Return the [x, y] coordinate for the center point of the cell that contains the specified text.  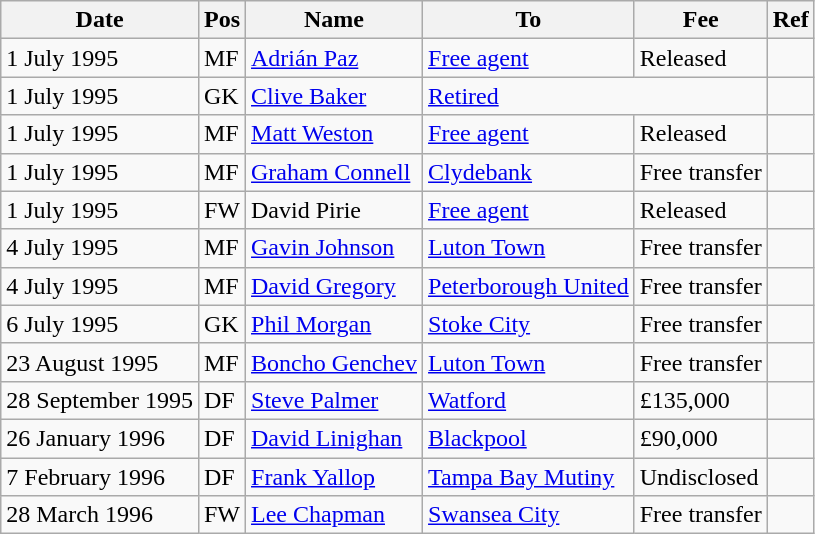
Name [334, 20]
Blackpool [529, 438]
Clydebank [529, 172]
26 January 1996 [100, 438]
£90,000 [700, 438]
Adrián Paz [334, 58]
Tampa Bay Mutiny [529, 477]
Swansea City [529, 515]
Fee [700, 20]
28 March 1996 [100, 515]
Steve Palmer [334, 400]
Frank Yallop [334, 477]
Phil Morgan [334, 324]
23 August 1995 [100, 362]
Matt Weston [334, 134]
Watford [529, 400]
Pos [222, 20]
Undisclosed [700, 477]
Gavin Johnson [334, 248]
To [529, 20]
David Pirie [334, 210]
£135,000 [700, 400]
Graham Connell [334, 172]
Peterborough United [529, 286]
6 July 1995 [100, 324]
Date [100, 20]
28 September 1995 [100, 400]
Ref [790, 20]
David Linighan [334, 438]
Stoke City [529, 324]
David Gregory [334, 286]
Lee Chapman [334, 515]
Retired [596, 96]
7 February 1996 [100, 477]
Clive Baker [334, 96]
Boncho Genchev [334, 362]
